From the cell containing the given text, extract its center point as [X, Y] coordinate. 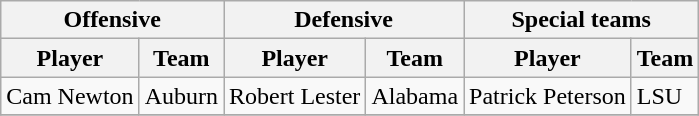
LSU [665, 96]
Offensive [112, 20]
Robert Lester [295, 96]
Defensive [344, 20]
Special teams [582, 20]
Alabama [415, 96]
Auburn [181, 96]
Patrick Peterson [548, 96]
Cam Newton [70, 96]
